Output the (x, y) coordinate of the center of the cell containing the given text.  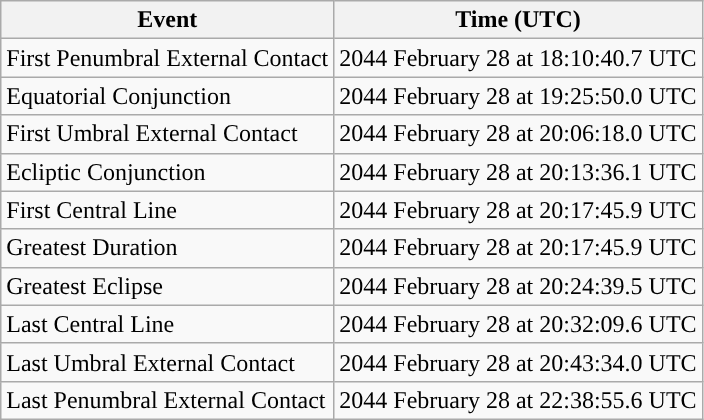
2044 February 28 at 20:06:18.0 UTC (518, 134)
Last Umbral External Contact (168, 362)
2044 February 28 at 22:38:55.6 UTC (518, 400)
2044 February 28 at 20:13:36.1 UTC (518, 172)
2044 February 28 at 20:43:34.0 UTC (518, 362)
Greatest Duration (168, 248)
Event (168, 20)
Greatest Eclipse (168, 286)
First Umbral External Contact (168, 134)
2044 February 28 at 20:32:09.6 UTC (518, 324)
Time (UTC) (518, 20)
Last Penumbral External Contact (168, 400)
2044 February 28 at 18:10:40.7 UTC (518, 58)
2044 February 28 at 20:24:39.5 UTC (518, 286)
Last Central Line (168, 324)
First Penumbral External Contact (168, 58)
Equatorial Conjunction (168, 96)
First Central Line (168, 210)
Ecliptic Conjunction (168, 172)
2044 February 28 at 19:25:50.0 UTC (518, 96)
